Return [x, y] of the center of cell containing provided text 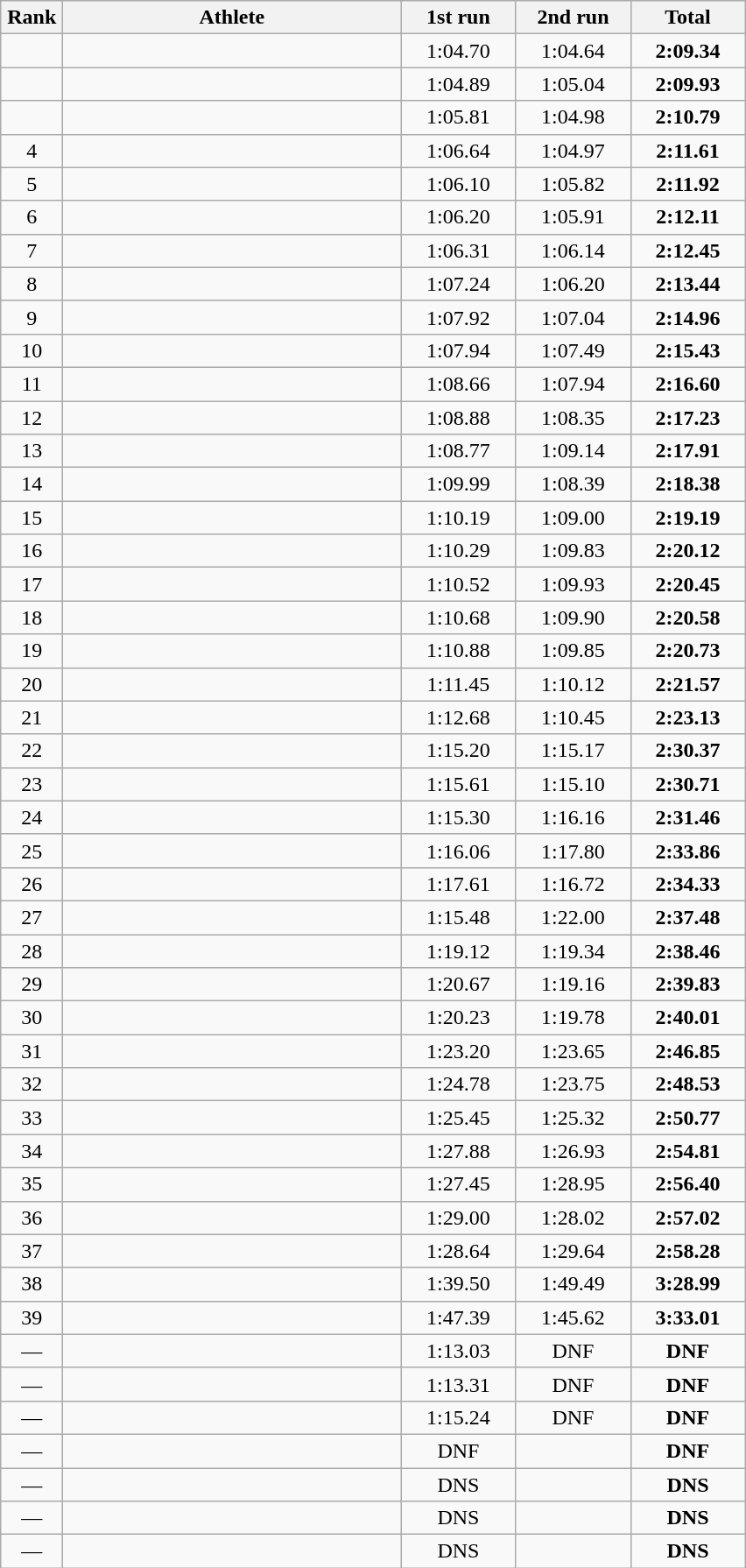
2:19.19 [688, 518]
36 [32, 1218]
26 [32, 884]
1:05.04 [573, 84]
1:06.10 [459, 184]
1:08.88 [459, 418]
1:10.52 [459, 584]
1:13.03 [459, 1351]
2:38.46 [688, 950]
1:07.24 [459, 284]
1:06.64 [459, 151]
2:20.45 [688, 584]
1:15.24 [459, 1417]
2:11.92 [688, 184]
1:06.31 [459, 251]
1:28.64 [459, 1251]
33 [32, 1118]
1:27.45 [459, 1184]
2:31.46 [688, 817]
1:07.04 [573, 317]
1:05.81 [459, 117]
2:58.28 [688, 1251]
24 [32, 817]
1:09.90 [573, 618]
17 [32, 584]
29 [32, 985]
20 [32, 684]
15 [32, 518]
14 [32, 484]
1:39.50 [459, 1284]
1:25.45 [459, 1118]
1:26.93 [573, 1151]
1:15.48 [459, 917]
1:08.39 [573, 484]
1:11.45 [459, 684]
1:19.16 [573, 985]
1:13.31 [459, 1384]
1:04.89 [459, 84]
1:49.49 [573, 1284]
2:50.77 [688, 1118]
2:11.61 [688, 151]
1:16.06 [459, 851]
27 [32, 917]
1:04.64 [573, 51]
1:19.78 [573, 1018]
1:05.91 [573, 217]
1:09.14 [573, 451]
2nd run [573, 18]
1:09.83 [573, 551]
1:23.75 [573, 1084]
2:18.38 [688, 484]
1:04.98 [573, 117]
1:07.49 [573, 350]
1:09.85 [573, 651]
1:15.17 [573, 751]
1:08.77 [459, 451]
2:40.01 [688, 1018]
1:47.39 [459, 1317]
1:10.68 [459, 618]
3:28.99 [688, 1284]
2:20.73 [688, 651]
1:23.65 [573, 1051]
2:15.43 [688, 350]
1:25.32 [573, 1118]
1:08.35 [573, 418]
31 [32, 1051]
1:16.16 [573, 817]
1:23.20 [459, 1051]
1:29.64 [573, 1251]
5 [32, 184]
18 [32, 618]
2:21.57 [688, 684]
1:20.23 [459, 1018]
1:15.61 [459, 784]
7 [32, 251]
2:20.58 [688, 618]
9 [32, 317]
2:33.86 [688, 851]
1:28.95 [573, 1184]
1:10.88 [459, 651]
1:10.29 [459, 551]
1:08.66 [459, 384]
38 [32, 1284]
3:33.01 [688, 1317]
2:30.71 [688, 784]
2:34.33 [688, 884]
2:17.91 [688, 451]
2:14.96 [688, 317]
39 [32, 1317]
1:22.00 [573, 917]
28 [32, 950]
19 [32, 651]
2:09.93 [688, 84]
25 [32, 851]
1:15.10 [573, 784]
2:10.79 [688, 117]
1:17.80 [573, 851]
Total [688, 18]
35 [32, 1184]
30 [32, 1018]
2:20.12 [688, 551]
1:04.70 [459, 51]
4 [32, 151]
1:10.45 [573, 717]
1:24.78 [459, 1084]
1:15.30 [459, 817]
1:17.61 [459, 884]
Athlete [232, 18]
2:39.83 [688, 985]
37 [32, 1251]
2:17.23 [688, 418]
1:09.99 [459, 484]
1:28.02 [573, 1218]
1:04.97 [573, 151]
6 [32, 217]
2:12.45 [688, 251]
1:09.93 [573, 584]
1:45.62 [573, 1317]
1:27.88 [459, 1151]
32 [32, 1084]
34 [32, 1151]
1:16.72 [573, 884]
2:13.44 [688, 284]
16 [32, 551]
1:09.00 [573, 518]
23 [32, 784]
Rank [32, 18]
2:54.81 [688, 1151]
1:19.12 [459, 950]
11 [32, 384]
1:07.92 [459, 317]
22 [32, 751]
13 [32, 451]
1:06.14 [573, 251]
1:12.68 [459, 717]
1:10.12 [573, 684]
2:48.53 [688, 1084]
2:57.02 [688, 1218]
1:29.00 [459, 1218]
1:19.34 [573, 950]
2:46.85 [688, 1051]
8 [32, 284]
2:56.40 [688, 1184]
21 [32, 717]
12 [32, 418]
10 [32, 350]
1:05.82 [573, 184]
2:16.60 [688, 384]
2:23.13 [688, 717]
2:12.11 [688, 217]
2:30.37 [688, 751]
1:15.20 [459, 751]
2:09.34 [688, 51]
2:37.48 [688, 917]
1st run [459, 18]
1:20.67 [459, 985]
1:10.19 [459, 518]
